Determine the [X, Y] coordinate at the center of the cell enclosing the given text.  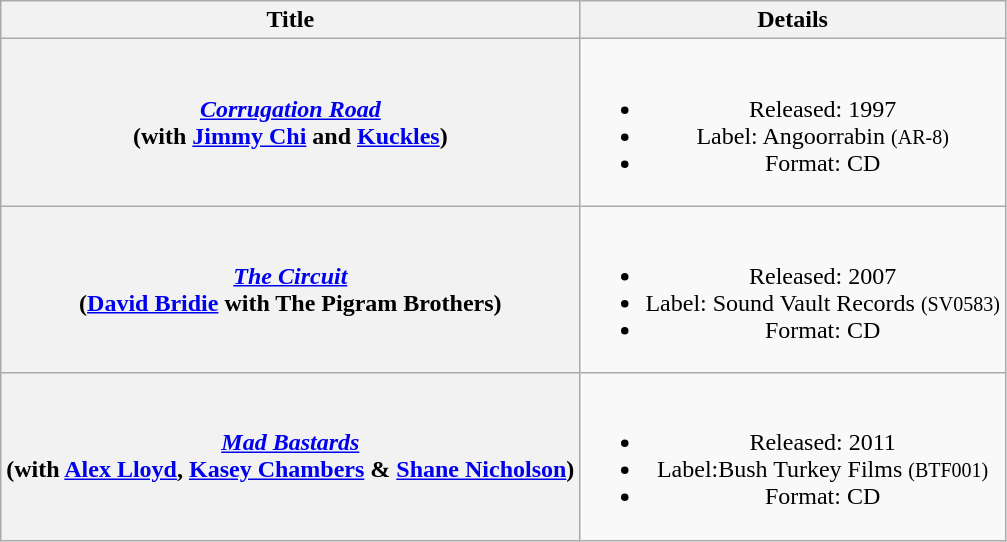
Corrugation Road (with Jimmy Chi and Kuckles) [290, 122]
Released: 2007Label: Sound Vault Records (SV0583)Format: CD [792, 290]
Released: 1997Label: Angoorrabin (AR-8)Format: CD [792, 122]
Released: 2011Label:Bush Turkey Films (BTF001)Format: CD [792, 456]
Title [290, 20]
Details [792, 20]
Mad Bastards (with Alex Lloyd, Kasey Chambers & Shane Nicholson) [290, 456]
The Circuit (David Bridie with The Pigram Brothers) [290, 290]
